Capture the cell that displays the provided text and extract its [X, Y] central coordinate. 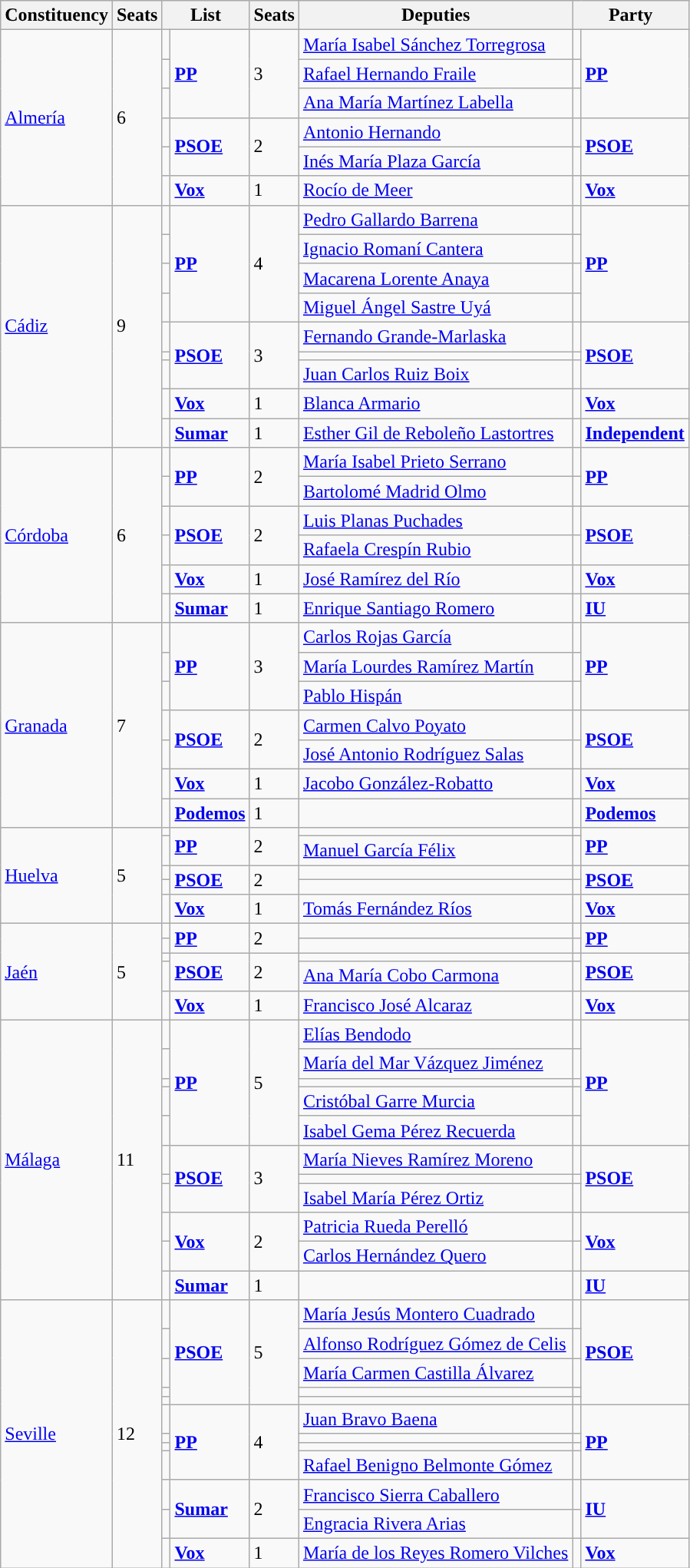
Elías Bendodo [435, 1034]
María Isabel Sánchez Torregrosa [435, 45]
Patricia Rueda Perelló [435, 1227]
José Ramírez del Río [435, 579]
Enrique Santiago Romero [435, 608]
Juan Bravo Baena [435, 1419]
María Lourdes Ramírez Martín [435, 667]
María del Mar Vázquez Jiménez [435, 1064]
Bartolomé Madrid Olmo [435, 491]
Isabel María Pérez Ortiz [435, 1197]
Isabel Gema Pérez Recuerda [435, 1130]
Luis Planas Puchades [435, 521]
Cristóbal Garre Murcia [435, 1101]
Miguel Ángel Sastre Uyá [435, 307]
Deputies [435, 15]
Fernando Grande-Marlaska [435, 336]
Rocío de Meer [435, 190]
Seville [57, 1434]
Esther Gil de Reboleño Lastortres [435, 433]
Málaga [57, 1159]
Inés María Plaza García [435, 161]
Granada [57, 725]
Alfonso Rodríguez Gómez de Celis [435, 1344]
Antonio Hernando [435, 132]
12 [137, 1434]
Engracia Rivera Arias [435, 1523]
María de los Reyes Romero Vilches [435, 1553]
Macarena Lorente Anaya [435, 278]
Blanca Armario [435, 404]
Carmen Calvo Poyato [435, 725]
Pedro Gallardo Barrena [435, 220]
Huelva [57, 875]
María Carmen Castilla Álvarez [435, 1373]
Córdoba [57, 535]
Juan Carlos Ruiz Boix [435, 375]
José Antonio Rodríguez Salas [435, 754]
Party [631, 15]
Jaén [57, 972]
María Isabel Prieto Serrano [435, 462]
7 [137, 725]
Ana María Cobo Carmona [435, 976]
Tomás Fernández Ríos [435, 909]
Constituency [57, 15]
11 [137, 1159]
María Jesús Montero Cuadrado [435, 1315]
Francisco Sierra Caballero [435, 1494]
Ana María Martínez Labella [435, 103]
Carlos Rojas García [435, 637]
Rafael Benigno Belmonte Gómez [435, 1465]
Pablo Hispán [435, 696]
Rafaela Crespín Rubio [435, 550]
Carlos Hernández Quero [435, 1256]
Francisco José Alcaraz [435, 1005]
List [206, 15]
Almería [57, 117]
Independent [635, 433]
9 [137, 326]
Jacobo González-Robatto [435, 783]
Cádiz [57, 326]
Rafael Hernando Fraile [435, 74]
María Nieves Ramírez Moreno [435, 1159]
Ignacio Romaní Cantera [435, 249]
Manuel García Félix [435, 851]
